Determine the [x, y] coordinate at the center of the cell enclosing the given text.  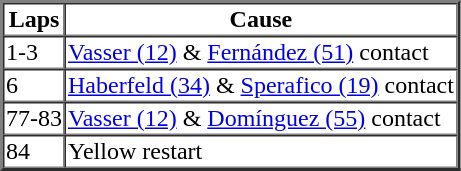
84 [34, 152]
Laps [34, 20]
77-83 [34, 118]
Cause [261, 20]
Haberfeld (34) & Sperafico (19) contact [261, 86]
6 [34, 86]
Vasser (12) & Fernández (51) contact [261, 52]
Vasser (12) & Domínguez (55) contact [261, 118]
Yellow restart [261, 152]
1-3 [34, 52]
